Scan for the cell matching the given text and deliver its (x, y) coordinate at center. 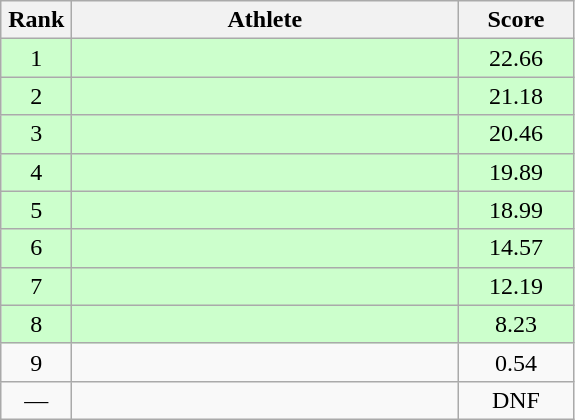
5 (36, 210)
— (36, 400)
12.19 (516, 286)
Score (516, 20)
21.18 (516, 96)
18.99 (516, 210)
19.89 (516, 172)
9 (36, 362)
8 (36, 324)
4 (36, 172)
7 (36, 286)
DNF (516, 400)
6 (36, 248)
1 (36, 58)
Rank (36, 20)
Athlete (265, 20)
3 (36, 134)
0.54 (516, 362)
8.23 (516, 324)
14.57 (516, 248)
22.66 (516, 58)
20.46 (516, 134)
2 (36, 96)
